Capture the cell that displays the provided text and extract its [x, y] central coordinate. 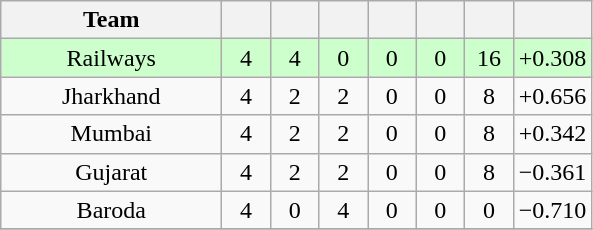
Jharkhand [112, 96]
+0.656 [552, 96]
+0.342 [552, 134]
Gujarat [112, 172]
−0.361 [552, 172]
Baroda [112, 210]
16 [490, 58]
Railways [112, 58]
Team [112, 20]
−0.710 [552, 210]
Mumbai [112, 134]
+0.308 [552, 58]
